Extract the (x, y) coordinate from the center of the cell holding the provided text.  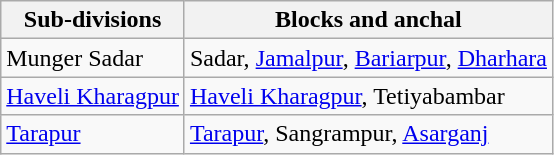
Haveli Kharagpur (93, 96)
Haveli Kharagpur, Tetiyabambar (368, 96)
Blocks and anchal (368, 20)
Munger Sadar (93, 58)
Sadar, Jamalpur, Bariarpur, Dharhara (368, 58)
Sub-divisions (93, 20)
Tarapur (93, 134)
Tarapur, Sangrampur, Asarganj (368, 134)
